Return [X, Y] of the center of cell containing provided text 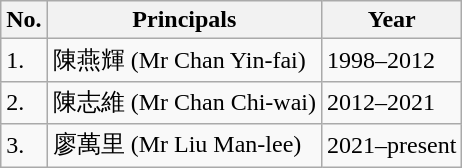
2. [24, 102]
廖萬里 (Mr Liu Man-lee) [184, 146]
1. [24, 60]
2021–present [392, 146]
Principals [184, 20]
陳志維 (Mr Chan Chi-wai) [184, 102]
Year [392, 20]
1998–2012 [392, 60]
3. [24, 146]
陳燕輝 (Mr Chan Yin-fai) [184, 60]
No. [24, 20]
2012–2021 [392, 102]
